Identify which cell holds the provided text, then report its [x, y] central coordinate. 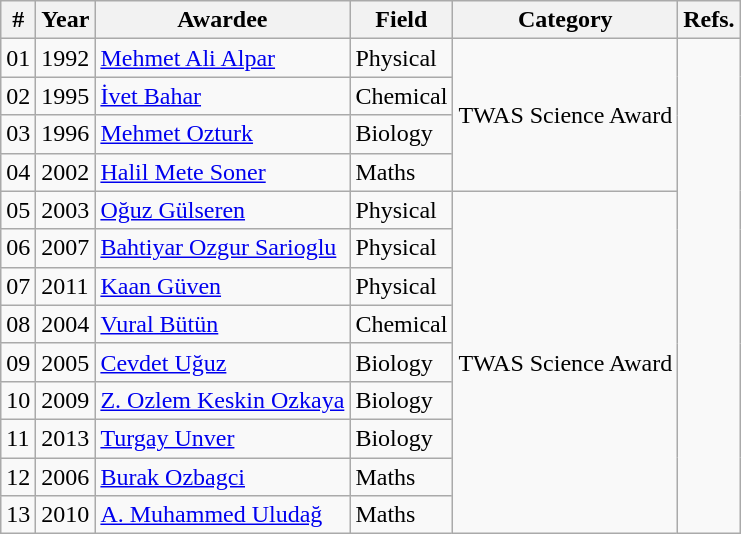
04 [18, 172]
02 [18, 96]
06 [18, 248]
Halil Mete Soner [222, 172]
Bahtiyar Ozgur Sarioglu [222, 248]
2011 [66, 286]
1992 [66, 58]
Refs. [709, 20]
Z. Ozlem Keskin Ozkaya [222, 400]
Field [402, 20]
Vural Bütün [222, 324]
2006 [66, 477]
2004 [66, 324]
2007 [66, 248]
İvet Bahar [222, 96]
2002 [66, 172]
Burak Ozbagci [222, 477]
10 [18, 400]
Kaan Güven [222, 286]
A. Muhammed Uludağ [222, 515]
03 [18, 134]
# [18, 20]
Awardee [222, 20]
Year [66, 20]
2010 [66, 515]
08 [18, 324]
Oğuz Gülseren [222, 210]
2005 [66, 362]
Cevdet Uğuz [222, 362]
09 [18, 362]
01 [18, 58]
11 [18, 438]
Mehmet Ali Alpar [222, 58]
12 [18, 477]
1995 [66, 96]
2009 [66, 400]
2013 [66, 438]
05 [18, 210]
2003 [66, 210]
Category [566, 20]
13 [18, 515]
1996 [66, 134]
07 [18, 286]
Turgay Unver [222, 438]
Mehmet Ozturk [222, 134]
